Find where the given text appears and provide that cell's center as [x, y] coordinate. 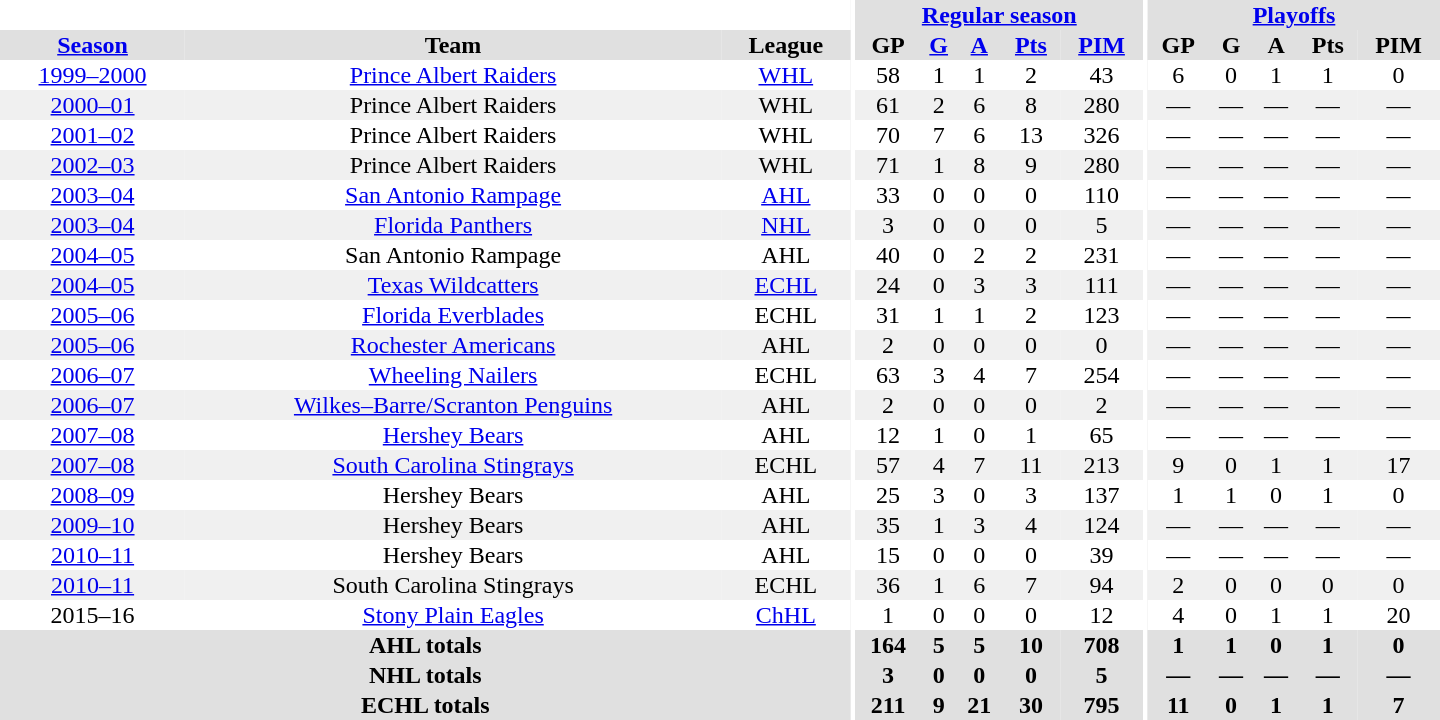
20 [1398, 615]
795 [1102, 705]
39 [1102, 555]
25 [888, 495]
21 [980, 705]
111 [1102, 285]
2015–16 [92, 615]
65 [1102, 435]
124 [1102, 525]
33 [888, 195]
ECHL totals [426, 705]
AHL totals [426, 645]
43 [1102, 75]
2000–01 [92, 105]
708 [1102, 645]
36 [888, 585]
211 [888, 705]
2009–10 [92, 525]
10 [1031, 645]
254 [1102, 375]
2001–02 [92, 135]
63 [888, 375]
61 [888, 105]
213 [1102, 465]
17 [1398, 465]
2002–03 [92, 165]
15 [888, 555]
Florida Everblades [453, 315]
Wheeling Nailers [453, 375]
24 [888, 285]
57 [888, 465]
70 [888, 135]
123 [1102, 315]
Regular season [1000, 15]
Stony Plain Eagles [453, 615]
Playoffs [1294, 15]
164 [888, 645]
326 [1102, 135]
Rochester Americans [453, 345]
Season [92, 45]
ChHL [786, 615]
30 [1031, 705]
94 [1102, 585]
Florida Panthers [453, 225]
13 [1031, 135]
35 [888, 525]
71 [888, 165]
137 [1102, 495]
1999–2000 [92, 75]
Texas Wildcatters [453, 285]
Team [453, 45]
2008–09 [92, 495]
League [786, 45]
58 [888, 75]
NHL totals [426, 675]
110 [1102, 195]
231 [1102, 255]
40 [888, 255]
31 [888, 315]
NHL [786, 225]
Wilkes–Barre/Scranton Penguins [453, 405]
